Pinpoint the cell where the given text exists, returning its [X, Y] midpoint coordinate. 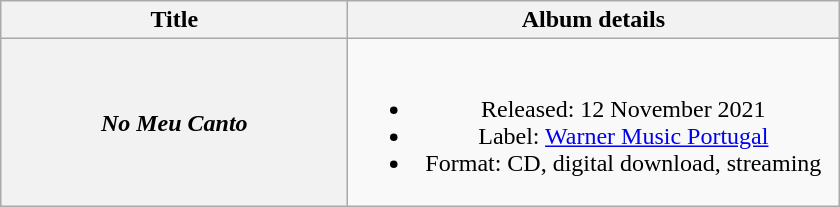
No Meu Canto [174, 122]
Title [174, 20]
Album details [594, 20]
Released: 12 November 2021Label: Warner Music PortugalFormat: CD, digital download, streaming [594, 122]
